Return [X, Y] of the center of cell containing provided text 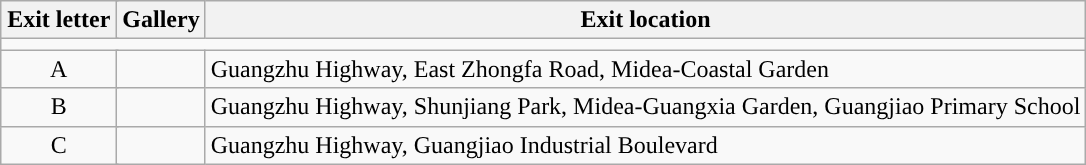
Gallery [161, 20]
Guangzhu Highway, Guangjiao Industrial Boulevard [646, 145]
C [59, 145]
Exit letter [59, 20]
A [59, 69]
B [59, 107]
Guangzhu Highway, Shunjiang Park, Midea-Guangxia Garden, Guangjiao Primary School [646, 107]
Guangzhu Highway, East Zhongfa Road, Midea-Coastal Garden [646, 69]
Exit location [646, 20]
